Extract the (X, Y) coordinate from the center of the cell holding the provided text.  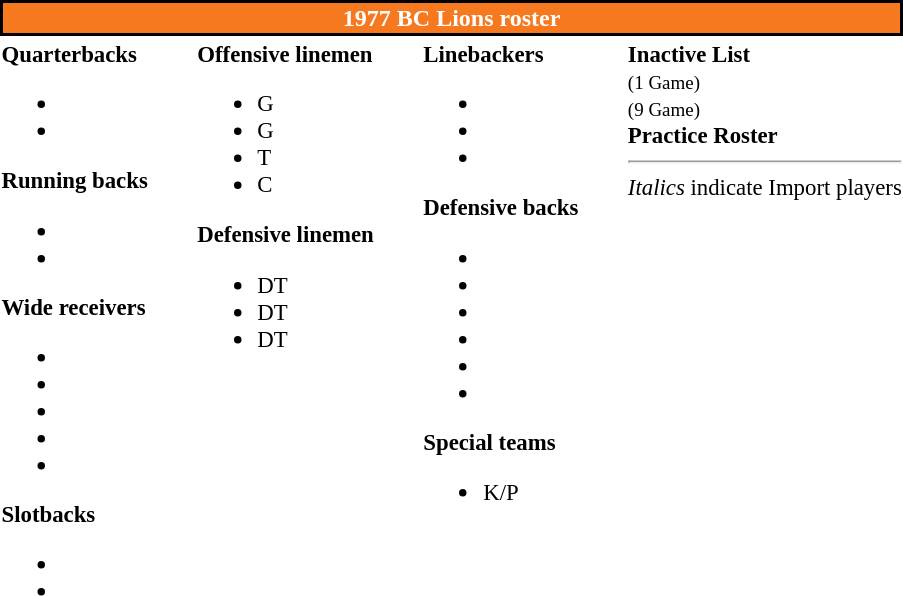
1977 BC Lions roster (452, 18)
